Output the [x, y] coordinate of the center of the cell containing the given text.  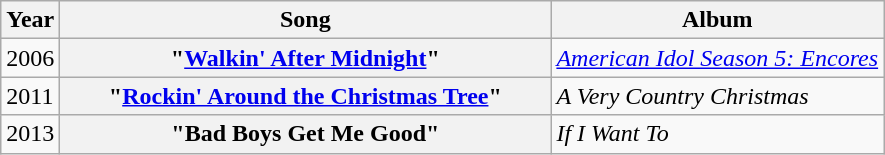
"Bad Boys Get Me Good" [306, 134]
2011 [30, 96]
"Rockin' Around the Christmas Tree" [306, 96]
Year [30, 20]
2013 [30, 134]
A Very Country Christmas [718, 96]
Song [306, 20]
If I Want To [718, 134]
Album [718, 20]
2006 [30, 58]
American Idol Season 5: Encores [718, 58]
"Walkin' After Midnight" [306, 58]
